Scan for the cell matching the given text and deliver its (x, y) coordinate at center. 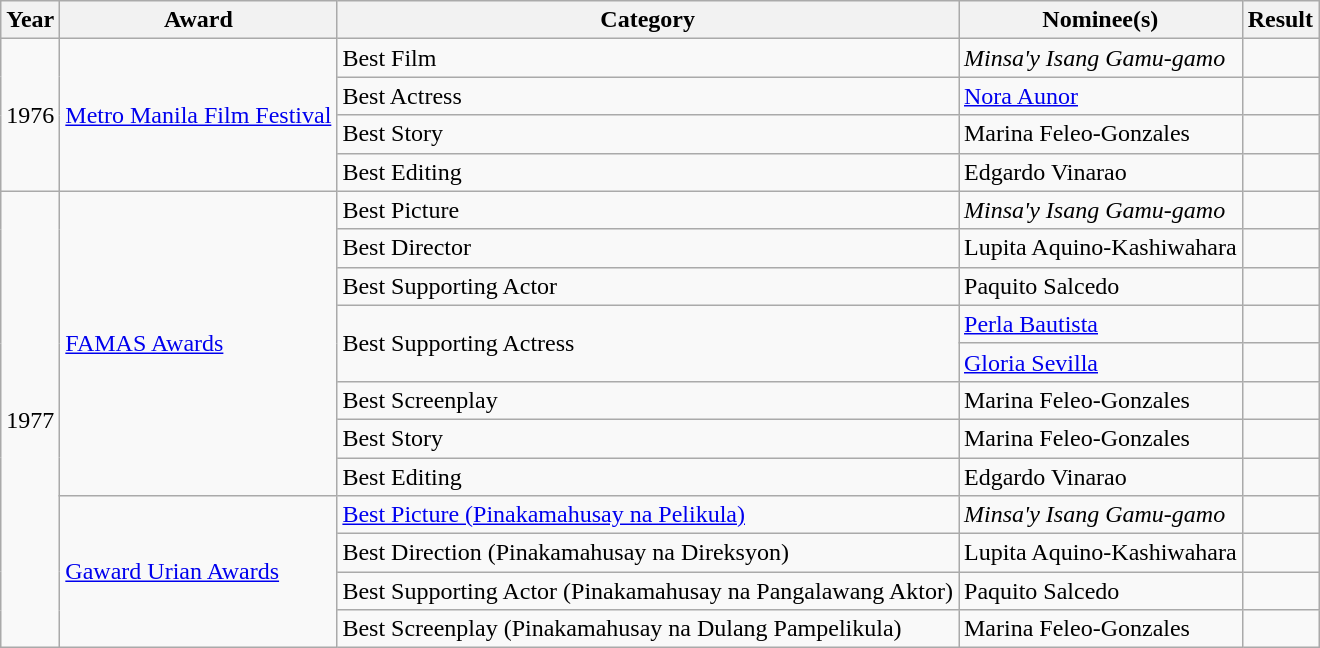
Category (648, 20)
Best Picture (648, 210)
Best Film (648, 58)
Result (1280, 20)
Year (30, 20)
Nominee(s) (1100, 20)
Best Direction (Pinakamahusay na Direksyon) (648, 553)
Perla Bautista (1100, 324)
Best Actress (648, 96)
Gaward Urian Awards (198, 572)
1976 (30, 115)
Metro Manila Film Festival (198, 115)
FAMAS Awards (198, 343)
Best Screenplay (Pinakamahusay na Dulang Pampelikula) (648, 629)
Best Supporting Actor (648, 286)
Best Supporting Actor (Pinakamahusay na Pangalawang Aktor) (648, 591)
Gloria Sevilla (1100, 362)
1977 (30, 420)
Nora Aunor (1100, 96)
Best Supporting Actress (648, 343)
Best Screenplay (648, 400)
Best Picture (Pinakamahusay na Pelikula) (648, 515)
Award (198, 20)
Best Director (648, 248)
